Find where the given text appears and provide that cell's center as (x, y) coordinate. 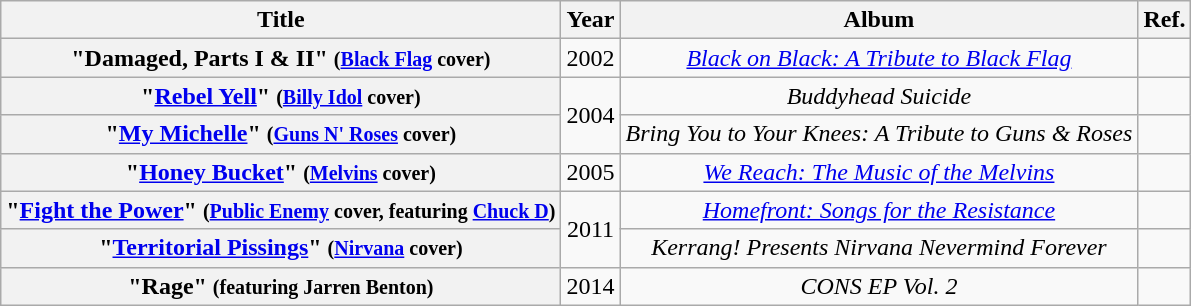
Ref. (1164, 20)
Black on Black: A Tribute to Black Flag (879, 58)
"My Michelle" (Guns N' Roses cover) (281, 134)
2002 (590, 58)
Year (590, 20)
CONS EP Vol. 2 (879, 286)
2005 (590, 172)
"Territorial Pissings" (Nirvana cover) (281, 248)
"Rage" (featuring Jarren Benton) (281, 286)
Title (281, 20)
2011 (590, 229)
Album (879, 20)
Homefront: Songs for the Resistance (879, 210)
Bring You to Your Knees: A Tribute to Guns & Roses (879, 134)
"Damaged, Parts I & II" (Black Flag cover) (281, 58)
"Rebel Yell" (Billy Idol cover) (281, 96)
2014 (590, 286)
2004 (590, 115)
Kerrang! Presents Nirvana Nevermind Forever (879, 248)
Buddyhead Suicide (879, 96)
We Reach: The Music of the Melvins (879, 172)
"Honey Bucket" (Melvins cover) (281, 172)
"Fight the Power" (Public Enemy cover, featuring Chuck D) (281, 210)
